Return the (x, y) coordinate for the center point of the cell that contains the specified text.  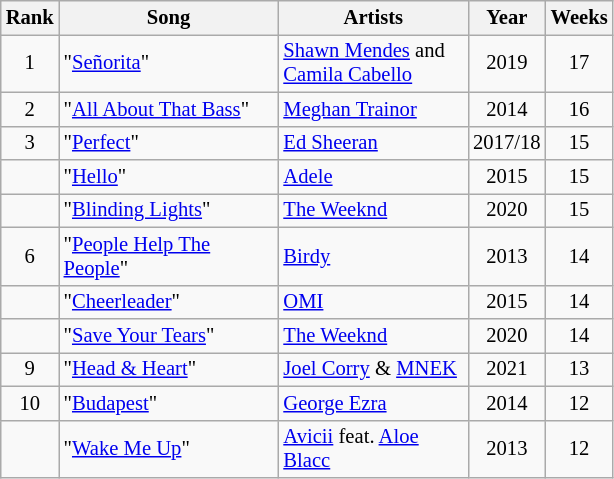
17 (580, 63)
Weeks (580, 17)
"Head & Heart" (169, 369)
9 (30, 369)
1 (30, 63)
Meghan Trainor (373, 109)
2019 (506, 63)
"Wake Me Up" (169, 449)
Song (169, 17)
3 (30, 143)
George Ezra (373, 403)
"Señorita" (169, 63)
Rank (30, 17)
"Budapest" (169, 403)
"Blinding Lights" (169, 210)
Joel Corry & MNEK (373, 369)
"Perfect" (169, 143)
Adele (373, 177)
2021 (506, 369)
"Hello" (169, 177)
"Cheerleader" (169, 302)
Birdy (373, 256)
Ed Sheeran (373, 143)
16 (580, 109)
Artists (373, 17)
Avicii feat. Aloe Blacc (373, 449)
OMI (373, 302)
Shawn Mendes and Camila Cabello (373, 63)
"People Help The People" (169, 256)
2017/18 (506, 143)
6 (30, 256)
13 (580, 369)
"All About That Bass" (169, 109)
Year (506, 17)
"Save Your Tears" (169, 335)
2 (30, 109)
10 (30, 403)
